Return (x, y) of the center of cell containing provided text 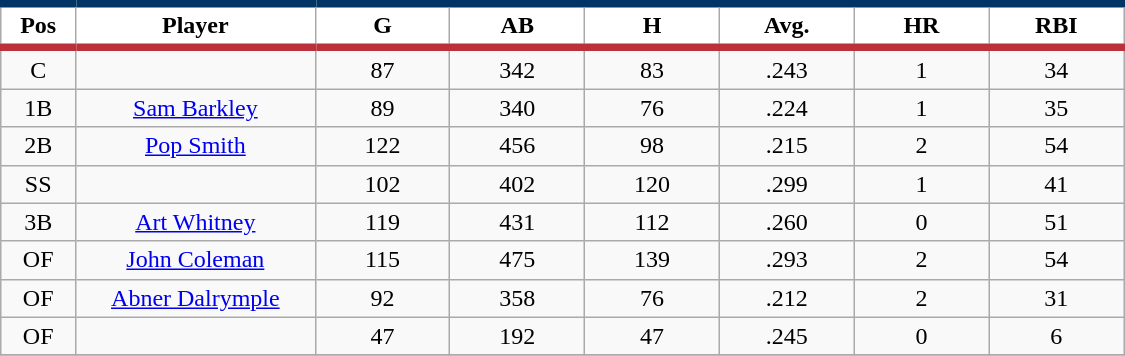
41 (1056, 184)
.215 (786, 146)
119 (382, 222)
83 (652, 68)
139 (652, 260)
SS (38, 184)
2B (38, 146)
89 (382, 108)
.224 (786, 108)
98 (652, 146)
87 (382, 68)
Art Whitney (196, 222)
122 (382, 146)
John Coleman (196, 260)
1B (38, 108)
34 (1056, 68)
Player (196, 26)
.260 (786, 222)
456 (518, 146)
AB (518, 26)
340 (518, 108)
.293 (786, 260)
31 (1056, 298)
402 (518, 184)
Pos (38, 26)
Sam Barkley (196, 108)
Abner Dalrymple (196, 298)
192 (518, 336)
51 (1056, 222)
G (382, 26)
.243 (786, 68)
358 (518, 298)
431 (518, 222)
Pop Smith (196, 146)
6 (1056, 336)
C (38, 68)
102 (382, 184)
.299 (786, 184)
.212 (786, 298)
RBI (1056, 26)
342 (518, 68)
.245 (786, 336)
112 (652, 222)
115 (382, 260)
475 (518, 260)
Avg. (786, 26)
H (652, 26)
35 (1056, 108)
120 (652, 184)
3B (38, 222)
HR (922, 26)
92 (382, 298)
